Scan for the cell matching the given text and deliver its (X, Y) coordinate at center. 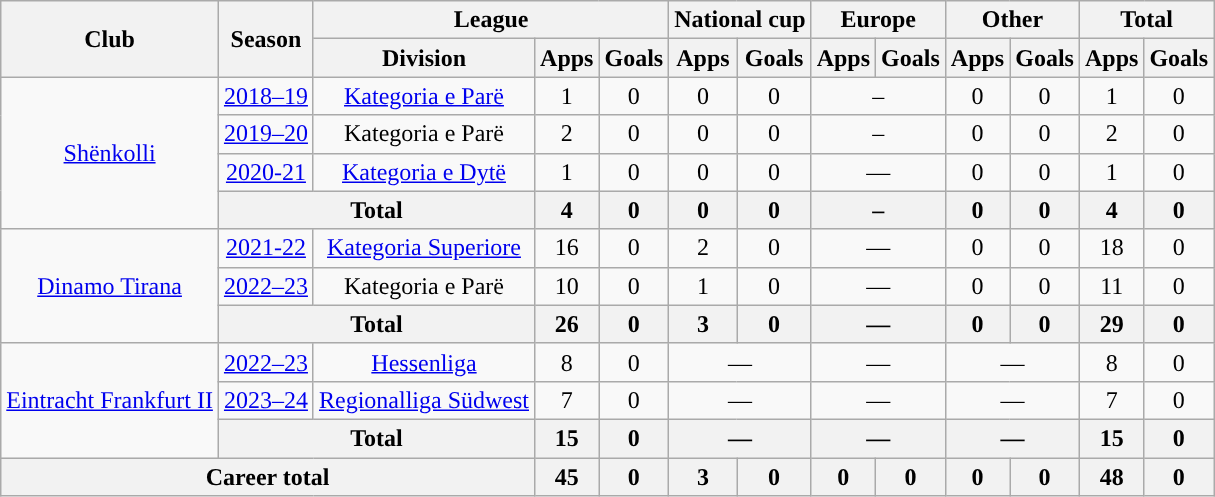
16 (567, 248)
2023–24 (266, 400)
2021-22 (266, 248)
Europe (878, 20)
Other (1012, 20)
Division (424, 58)
18 (1111, 248)
2018–19 (266, 96)
Hessenliga (424, 362)
26 (567, 324)
Kategoria e Dytë (424, 172)
National cup (740, 20)
Shënkolli (110, 153)
Kategoria Superiore (424, 248)
2019–20 (266, 134)
Career total (268, 477)
29 (1111, 324)
2020-21 (266, 172)
Dinamo Tirana (110, 286)
Regionalliga Südwest (424, 400)
45 (567, 477)
Season (266, 39)
11 (1111, 286)
10 (567, 286)
League (490, 20)
Eintracht Frankfurt II (110, 400)
48 (1111, 477)
Club (110, 39)
